Return the (X, Y) coordinate for the center point of the cell that contains the specified text.  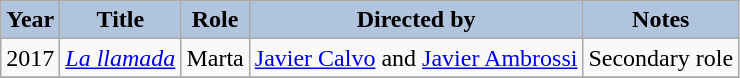
La llamada (120, 58)
Title (120, 20)
Year (30, 20)
Role (215, 20)
Notes (661, 20)
2017 (30, 58)
Secondary role (661, 58)
Marta (215, 58)
Directed by (416, 20)
Javier Calvo and Javier Ambrossi (416, 58)
